Provide the (x, y) coordinate of the cell's center where the given text is located.  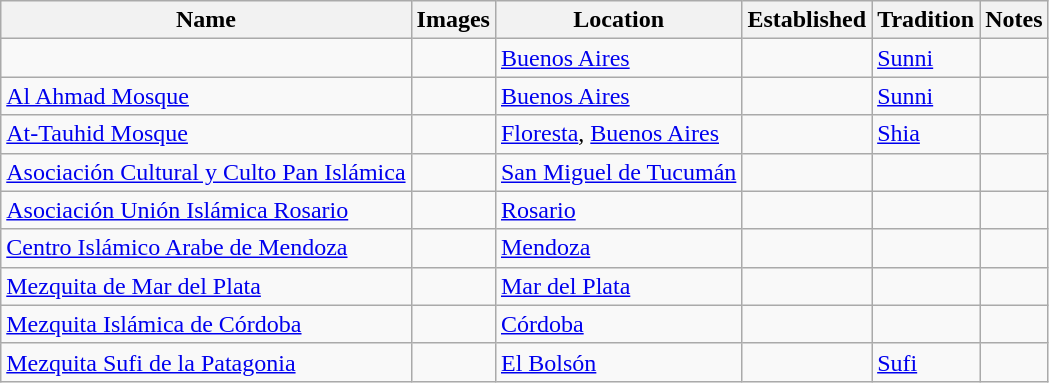
Tradition (926, 20)
Asociación Unión Islámica Rosario (206, 210)
Centro Islámico Arabe de Mendoza (206, 248)
Notes (1014, 20)
Mezquita Sufi de la Patagonia (206, 362)
Images (453, 20)
Mezquita de Mar del Plata (206, 286)
At-Tauhid Mosque (206, 134)
Established (807, 20)
Mezquita Islámica de Córdoba (206, 324)
Al Ahmad Mosque (206, 96)
Asociación Cultural y Culto Pan Islámica (206, 172)
El Bolsón (618, 362)
San Miguel de Tucumán (618, 172)
Floresta, Buenos Aires (618, 134)
Mar del Plata (618, 286)
Rosario (618, 210)
Name (206, 20)
Shia (926, 134)
Mendoza (618, 248)
Córdoba (618, 324)
Sufi (926, 362)
Location (618, 20)
